Search for the cell housing the specified text and yield its (x, y) center coordinate. 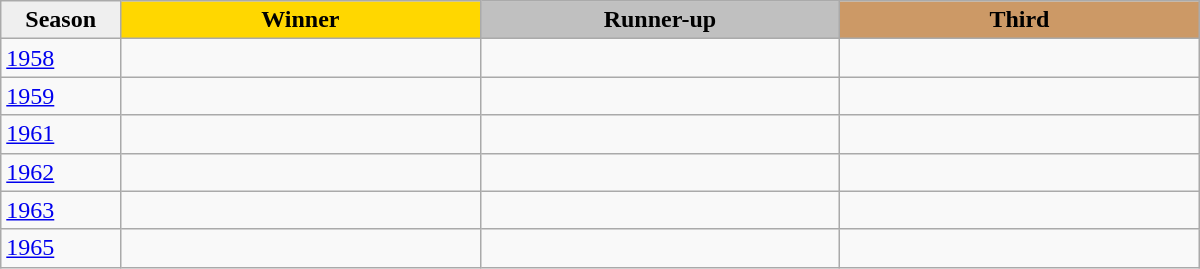
1962 (61, 172)
Season (61, 20)
1961 (61, 134)
1963 (61, 210)
Third (1020, 20)
1965 (61, 248)
1959 (61, 96)
Winner (301, 20)
Runner-up (660, 20)
1958 (61, 58)
